Pinpoint the cell where the given text exists, returning its (X, Y) midpoint coordinate. 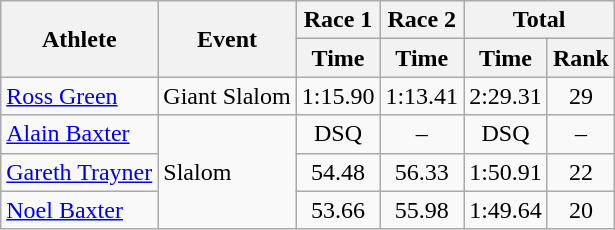
Total (540, 20)
Slalom (227, 172)
Rank (580, 58)
53.66 (338, 210)
1:13.41 (422, 96)
22 (580, 172)
Gareth Trayner (80, 172)
1:50.91 (506, 172)
Noel Baxter (80, 210)
1:49.64 (506, 210)
1:15.90 (338, 96)
Athlete (80, 39)
Alain Baxter (80, 134)
Ross Green (80, 96)
56.33 (422, 172)
Race 2 (422, 20)
Event (227, 39)
55.98 (422, 210)
Giant Slalom (227, 96)
20 (580, 210)
2:29.31 (506, 96)
Race 1 (338, 20)
29 (580, 96)
54.48 (338, 172)
